Capture the cell that displays the provided text and extract its [x, y] central coordinate. 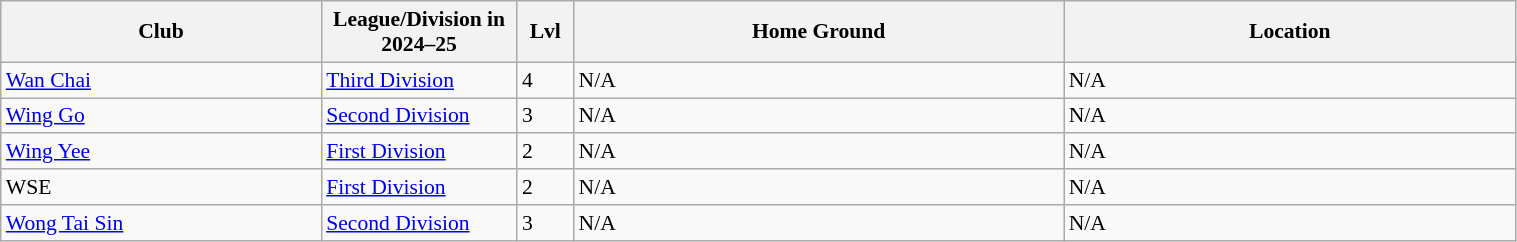
Club [161, 32]
Wing Go [161, 116]
League/Division in 2024–25 [419, 32]
Location [1290, 32]
Home Ground [819, 32]
WSE [161, 187]
Lvl [546, 32]
Wong Tai Sin [161, 223]
Third Division [419, 80]
4 [546, 80]
Wan Chai [161, 80]
Wing Yee [161, 152]
